Identify which cell holds the provided text, then report its [X, Y] central coordinate. 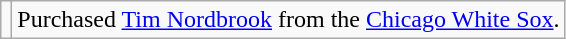
Purchased Tim Nordbrook from the Chicago White Sox. [288, 20]
